Identify which cell holds the provided text, then report its [X, Y] central coordinate. 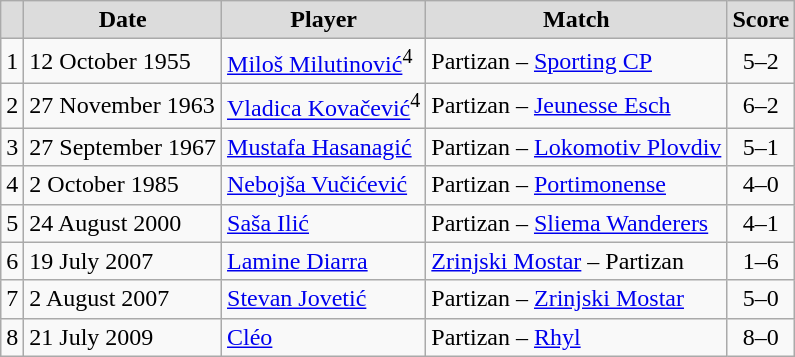
Zrinjski Mostar – Partizan [576, 261]
Partizan – Sliema Wanderers [576, 223]
4 [12, 185]
8–0 [761, 337]
Partizan – Lokomotiv Plovdiv [576, 147]
5–2 [761, 62]
4–0 [761, 185]
Stevan Jovetić [324, 299]
7 [12, 299]
1 [12, 62]
Miloš Milutinović4 [324, 62]
Partizan – Sporting CP [576, 62]
Partizan – Zrinjski Mostar [576, 299]
8 [12, 337]
21 July 2009 [123, 337]
6–2 [761, 106]
4–1 [761, 223]
Mustafa Hasanagić [324, 147]
Score [761, 20]
Match [576, 20]
6 [12, 261]
2 August 2007 [123, 299]
5 [12, 223]
5–1 [761, 147]
Player [324, 20]
27 November 1963 [123, 106]
24 August 2000 [123, 223]
27 September 1967 [123, 147]
2 October 1985 [123, 185]
Cléo [324, 337]
12 October 1955 [123, 62]
Saša Ilić [324, 223]
Partizan – Jeunesse Esch [576, 106]
Partizan – Rhyl [576, 337]
3 [12, 147]
Date [123, 20]
Nebojša Vučićević [324, 185]
1–6 [761, 261]
2 [12, 106]
Vladica Kovačević4 [324, 106]
Partizan – Portimonense [576, 185]
19 July 2007 [123, 261]
5–0 [761, 299]
Lamine Diarra [324, 261]
